Determine the (x, y) coordinate at the center of the cell enclosing the given text.  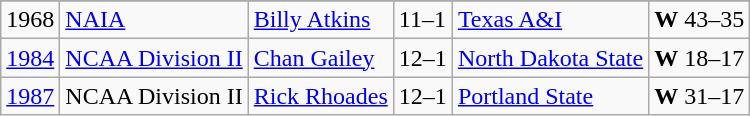
Portland State (550, 96)
Texas A&I (550, 20)
1968 (30, 20)
11–1 (422, 20)
W 31–17 (700, 96)
W 18–17 (700, 58)
North Dakota State (550, 58)
Chan Gailey (320, 58)
Billy Atkins (320, 20)
NAIA (154, 20)
1987 (30, 96)
W 43–35 (700, 20)
Rick Rhoades (320, 96)
1984 (30, 58)
